For the text-containing cell, return its midpoint in (x, y) coordinate format. 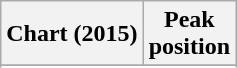
Peakposition (189, 34)
Chart (2015) (72, 34)
